Determine the [X, Y] coordinate at the center of the cell enclosing the given text.  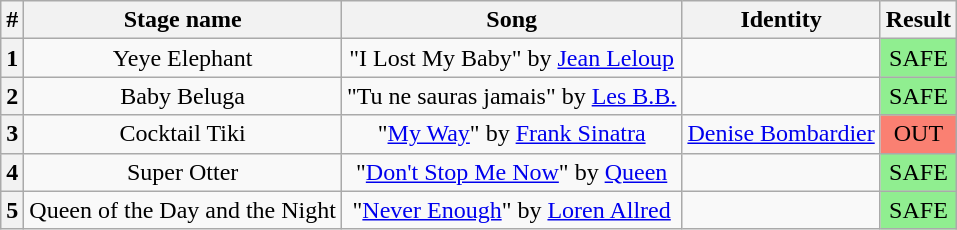
"Never Enough" by Loren Allred [511, 210]
Stage name [183, 20]
Super Otter [183, 172]
"Tu ne sauras jamais" by Les B.B. [511, 96]
OUT [918, 134]
Cocktail Tiki [183, 134]
"Don't Stop Me Now" by Queen [511, 172]
Result [918, 20]
Song [511, 20]
Denise Bombardier [781, 134]
4 [12, 172]
2 [12, 96]
5 [12, 210]
Identity [781, 20]
Baby Beluga [183, 96]
"My Way" by Frank Sinatra [511, 134]
# [12, 20]
3 [12, 134]
Queen of the Day and the Night [183, 210]
"I Lost My Baby" by Jean Leloup [511, 58]
Yeye Elephant [183, 58]
1 [12, 58]
